Detect which cell encompasses the target text, then output its (X, Y) center coordinate. 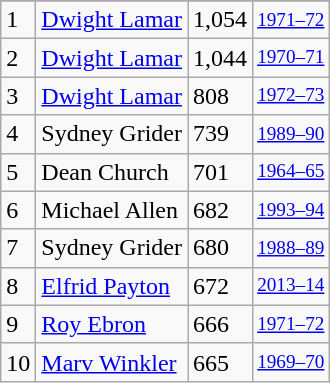
Elfrid Payton (112, 286)
680 (220, 248)
3 (18, 96)
701 (220, 172)
2013–14 (291, 286)
2 (18, 58)
1993–94 (291, 210)
1,054 (220, 20)
1989–90 (291, 134)
7 (18, 248)
1964–65 (291, 172)
808 (220, 96)
682 (220, 210)
665 (220, 362)
5 (18, 172)
Dean Church (112, 172)
672 (220, 286)
8 (18, 286)
Marv Winkler (112, 362)
1 (18, 20)
666 (220, 324)
6 (18, 210)
1970–71 (291, 58)
10 (18, 362)
739 (220, 134)
1972–73 (291, 96)
Roy Ebron (112, 324)
9 (18, 324)
Michael Allen (112, 210)
4 (18, 134)
1988–89 (291, 248)
1969–70 (291, 362)
1,044 (220, 58)
